Find where the given text appears and provide that cell's center as (x, y) coordinate. 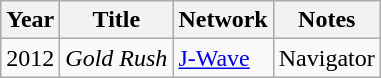
Navigator (326, 58)
Notes (326, 20)
Title (116, 20)
Gold Rush (116, 58)
J-Wave (223, 58)
Year (30, 20)
Network (223, 20)
2012 (30, 58)
